Search for the cell housing the specified text and yield its (X, Y) center coordinate. 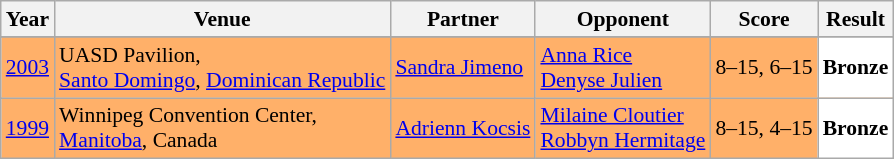
Milaine Cloutier Robbyn Hermitage (622, 128)
1999 (28, 128)
Winnipeg Convention Center,Manitoba, Canada (222, 128)
Year (28, 19)
Sandra Jimeno (462, 68)
Result (856, 19)
Venue (222, 19)
8–15, 4–15 (764, 128)
Score (764, 19)
Anna Rice Denyse Julien (622, 68)
UASD Pavilion,Santo Domingo, Dominican Republic (222, 68)
Adrienn Kocsis (462, 128)
8–15, 6–15 (764, 68)
2003 (28, 68)
Partner (462, 19)
Opponent (622, 19)
